Search for the cell housing the specified text and yield its (X, Y) center coordinate. 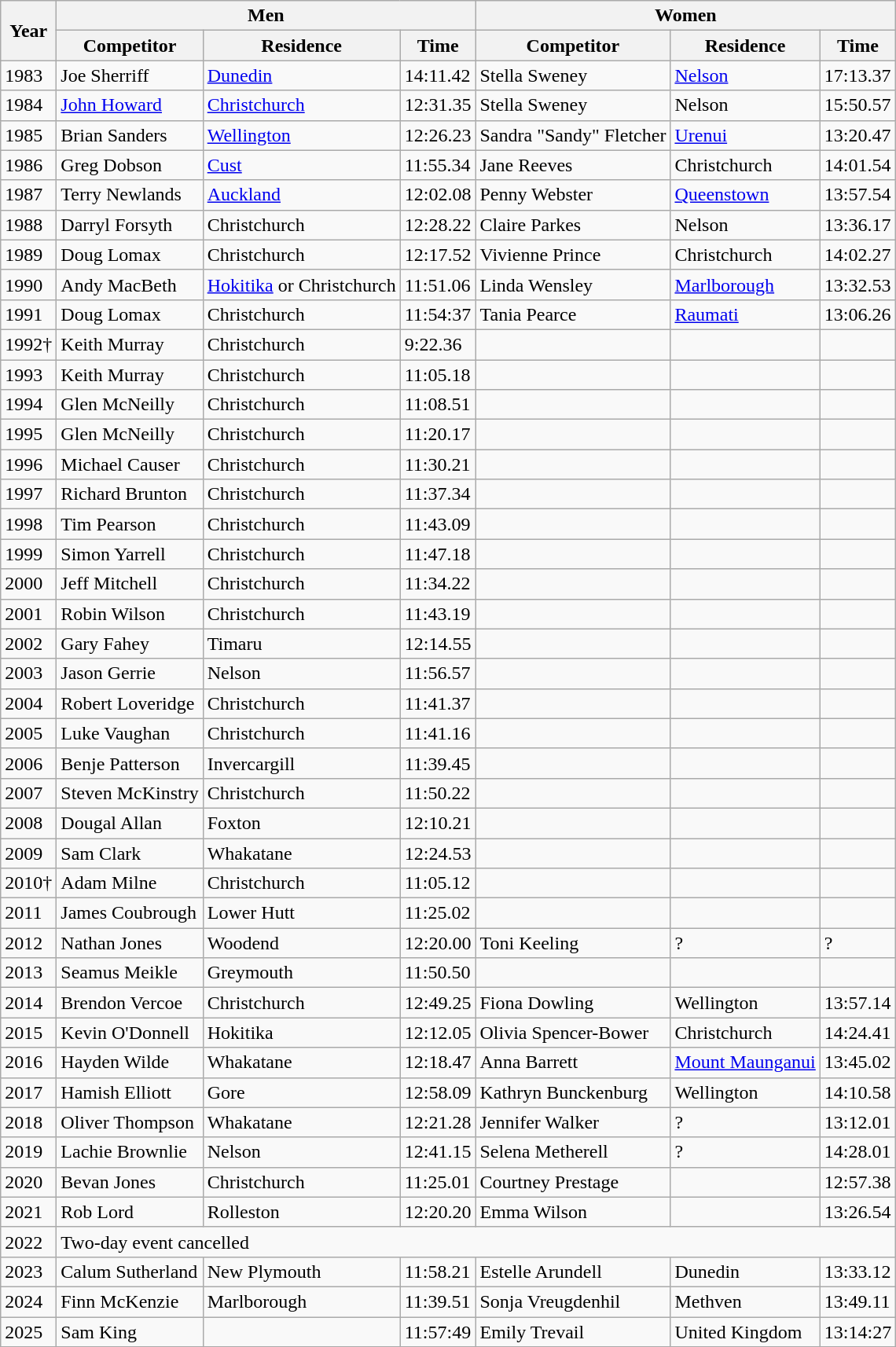
2004 (28, 703)
1992† (28, 344)
Calum Sutherland (130, 1272)
Woodend (302, 943)
1989 (28, 255)
11:08.51 (438, 405)
1983 (28, 75)
2005 (28, 733)
2013 (28, 973)
Darryl Forsyth (130, 225)
Luke Vaughan (130, 733)
Rolleston (302, 1212)
12:12.05 (438, 1033)
Lachie Brownlie (130, 1152)
Toni Keeling (573, 943)
Jason Gerrie (130, 673)
2021 (28, 1212)
14:02.27 (857, 255)
1985 (28, 135)
2014 (28, 1003)
11:41.37 (438, 703)
1990 (28, 284)
Selena Metherell (573, 1152)
12:14.55 (438, 644)
14:28.01 (857, 1152)
1994 (28, 405)
2012 (28, 943)
Cust (302, 165)
Emma Wilson (573, 1212)
11:43.19 (438, 614)
Jeff Mitchell (130, 584)
11:47.18 (438, 554)
2007 (28, 793)
11:56.57 (438, 673)
12:02.08 (438, 195)
1987 (28, 195)
2019 (28, 1152)
2022 (28, 1242)
12:57.38 (857, 1182)
Lower Hutt (302, 913)
Two-day event cancelled (476, 1242)
Year (28, 31)
11:51.06 (438, 284)
1986 (28, 165)
13:32.53 (857, 284)
1991 (28, 314)
Seamus Meikle (130, 973)
Simon Yarrell (130, 554)
Sandra "Sandy" Fletcher (573, 135)
Sam Clark (130, 853)
Methven (745, 1301)
11:50.22 (438, 793)
Kathryn Bunckenburg (573, 1092)
Men (266, 16)
13:06.26 (857, 314)
12:10.21 (438, 823)
Steven McKinstry (130, 793)
Tim Pearson (130, 524)
2009 (28, 853)
15:50.57 (857, 105)
12:20.20 (438, 1212)
14:10.58 (857, 1092)
Oliver Thompson (130, 1122)
Linda Wensley (573, 284)
9:22.36 (438, 344)
John Howard (130, 105)
11:30.21 (438, 464)
Robert Loveridge (130, 703)
Greg Dobson (130, 165)
Courtney Prestage (573, 1182)
11:05.18 (438, 375)
13:14:27 (857, 1332)
Estelle Arundell (573, 1272)
Gary Fahey (130, 644)
Auckland (302, 195)
Raumati (745, 314)
11:25.01 (438, 1182)
12:58.09 (438, 1092)
14:24.41 (857, 1033)
Women (685, 16)
Hokitika (302, 1033)
11:34.22 (438, 584)
2000 (28, 584)
2017 (28, 1092)
11:05.12 (438, 883)
13:57.14 (857, 1003)
United Kingdom (745, 1332)
11:54:37 (438, 314)
13:57.54 (857, 195)
Adam Milne (130, 883)
Michael Causer (130, 464)
11:50.50 (438, 973)
13:26.54 (857, 1212)
Andy MacBeth (130, 284)
14:01.54 (857, 165)
Jennifer Walker (573, 1122)
2024 (28, 1301)
13:12.01 (857, 1122)
13:36.17 (857, 225)
1995 (28, 435)
11:39.45 (438, 763)
1998 (28, 524)
13:20.47 (857, 135)
17:13.37 (857, 75)
14:11.42 (438, 75)
Timaru (302, 644)
Sam King (130, 1332)
Olivia Spencer-Bower (573, 1033)
1984 (28, 105)
1993 (28, 375)
Emily Trevail (573, 1332)
2023 (28, 1272)
12:28.22 (438, 225)
2015 (28, 1033)
11:41.16 (438, 733)
Bevan Jones (130, 1182)
Brian Sanders (130, 135)
13:45.02 (857, 1063)
12:31.35 (438, 105)
2016 (28, 1063)
12:24.53 (438, 853)
2011 (28, 913)
Foxton (302, 823)
Brendon Vercoe (130, 1003)
Gore (302, 1092)
11:20.17 (438, 435)
Hayden Wilde (130, 1063)
Richard Brunton (130, 494)
1988 (28, 225)
Hamish Elliott (130, 1092)
Claire Parkes (573, 225)
12:26.23 (438, 135)
Kevin O'Donnell (130, 1033)
Anna Barrett (573, 1063)
2025 (28, 1332)
Rob Lord (130, 1212)
11:55.34 (438, 165)
2001 (28, 614)
12:18.47 (438, 1063)
2006 (28, 763)
2003 (28, 673)
Benje Patterson (130, 763)
Penny Webster (573, 195)
New Plymouth (302, 1272)
12:20.00 (438, 943)
2018 (28, 1122)
1996 (28, 464)
Vivienne Prince (573, 255)
Dougal Allan (130, 823)
13:49.11 (857, 1301)
12:41.15 (438, 1152)
2002 (28, 644)
Robin Wilson (130, 614)
Sonja Vreugdenhil (573, 1301)
12:21.28 (438, 1122)
12:49.25 (438, 1003)
James Coubrough (130, 913)
Jane Reeves (573, 165)
11:43.09 (438, 524)
11:25.02 (438, 913)
11:39.51 (438, 1301)
Greymouth (302, 973)
11:37.34 (438, 494)
12:17.52 (438, 255)
2010† (28, 883)
Finn McKenzie (130, 1301)
11:58.21 (438, 1272)
2008 (28, 823)
2020 (28, 1182)
Mount Maunganui (745, 1063)
Urenui (745, 135)
Invercargill (302, 763)
Terry Newlands (130, 195)
1997 (28, 494)
11:57:49 (438, 1332)
Hokitika or Christchurch (302, 284)
1999 (28, 554)
Joe Sherriff (130, 75)
Tania Pearce (573, 314)
Queenstown (745, 195)
Fiona Dowling (573, 1003)
Nathan Jones (130, 943)
13:33.12 (857, 1272)
